For the text-containing cell, return its midpoint in [x, y] coordinate format. 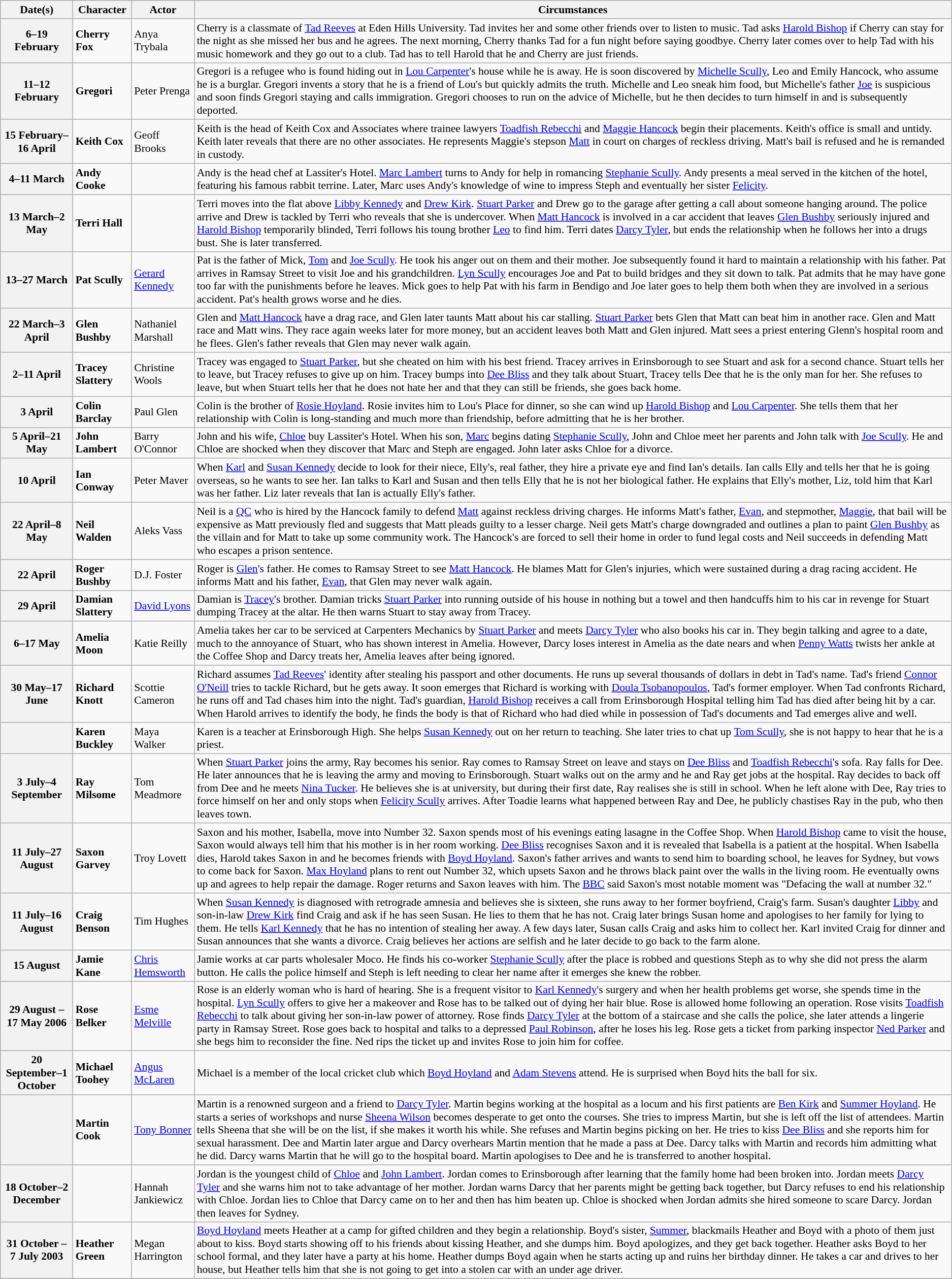
Cherry Fox [103, 41]
Gerard Kennedy [162, 280]
13 March–2 May [37, 223]
Karen Buckley [103, 738]
Michael is a member of the local cricket club which Boyd Hoyland and Adam Stevens attend. He is surprised when Boyd hits the ball for six. [573, 1073]
5 April–21 May [37, 443]
Gregori [103, 91]
Pat Scully [103, 280]
2–11 April [37, 375]
Actor [162, 10]
Peter Prenga [162, 91]
Keith Cox [103, 142]
Terri Hall [103, 223]
Esme Melville [162, 1016]
Tony Bonner [162, 1130]
22 April–8 May [37, 531]
Andy Cooke [103, 179]
Ian Conway [103, 480]
Roger Bushby [103, 575]
Saxon Garvey [103, 859]
John Lambert [103, 443]
Circumstances [573, 10]
30 May–17 June [37, 694]
10 April [37, 480]
Geoff Brooks [162, 142]
31 October – 7 July 2003 [37, 1250]
Nathaniel Marshall [162, 331]
Barry O'Connor [162, 443]
Hannah Jankiewicz [162, 1193]
11 July–16 August [37, 922]
29 April [37, 606]
Richard Knott [103, 694]
15 February–16 April [37, 142]
6–17 May [37, 644]
11–12 February [37, 91]
4–11 March [37, 179]
Christine Wools [162, 375]
22 March–3 April [37, 331]
Scottie Cameron [162, 694]
Character [103, 10]
Damian Slattery [103, 606]
Troy Lovett [162, 859]
Tom Meadmore [162, 789]
Ray Milsome [103, 789]
18 October–2 December [37, 1193]
13–27 March [37, 280]
Heather Green [103, 1250]
3 April [37, 412]
20 September–1 October [37, 1073]
Tracey Slattery [103, 375]
Amelia Moon [103, 644]
Neil Walden [103, 531]
Date(s) [37, 10]
Jamie Kane [103, 966]
Craig Benson [103, 922]
Martin Cook [103, 1130]
11 July–27 August [37, 859]
Maya Walker [162, 738]
15 August [37, 966]
Tim Hughes [162, 922]
D.J. Foster [162, 575]
Paul Glen [162, 412]
Chris Hemsworth [162, 966]
29 August – 17 May 2006 [37, 1016]
Anya Trybala [162, 41]
Katie Reilly [162, 644]
Peter Maver [162, 480]
Rose Belker [103, 1016]
David Lyons [162, 606]
Colin Barclay [103, 412]
3 July–4 September [37, 789]
Aleks Vass [162, 531]
Glen Bushby [103, 331]
6–19 February [37, 41]
Angus McLaren [162, 1073]
Megan Harrington [162, 1250]
Michael Toohey [103, 1073]
22 April [37, 575]
